Search for the cell housing the specified text and yield its [X, Y] center coordinate. 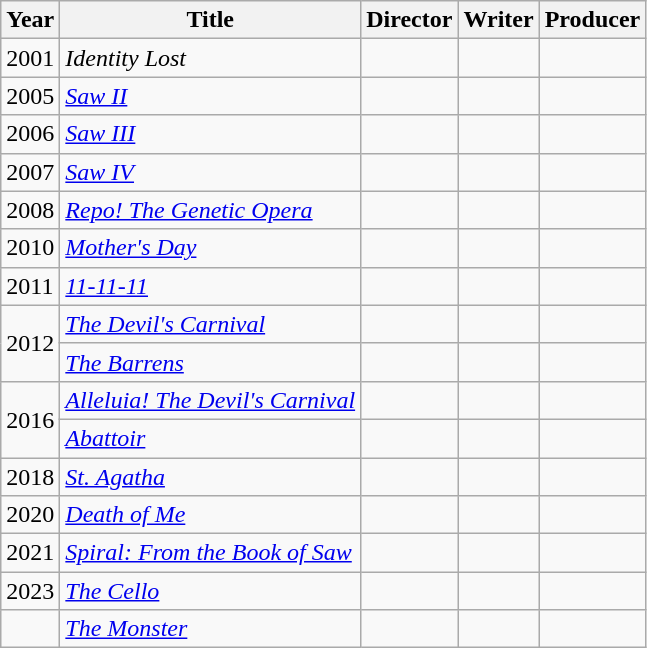
2007 [30, 172]
2010 [30, 248]
2012 [30, 343]
Saw IV [210, 172]
Year [30, 20]
Saw III [210, 134]
2018 [30, 477]
Title [210, 20]
Mother's Day [210, 248]
The Monster [210, 629]
2016 [30, 419]
Abattoir [210, 438]
Identity Lost [210, 58]
2005 [30, 96]
Spiral: From the Book of Saw [210, 553]
11-11-11 [210, 286]
2011 [30, 286]
2023 [30, 591]
The Cello [210, 591]
St. Agatha [210, 477]
2008 [30, 210]
Writer [498, 20]
Death of Me [210, 515]
2006 [30, 134]
Saw II [210, 96]
The Barrens [210, 362]
The Devil's Carnival [210, 324]
Producer [592, 20]
Alleluia! The Devil's Carnival [210, 400]
Director [410, 20]
2021 [30, 553]
Repo! The Genetic Opera [210, 210]
2001 [30, 58]
2020 [30, 515]
